Search for the cell housing the specified text and yield its [X, Y] center coordinate. 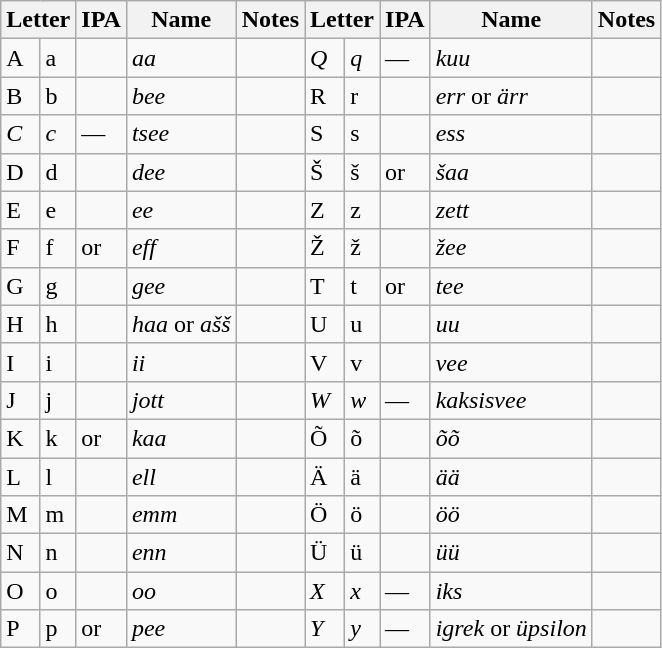
öö [511, 515]
ž [362, 248]
e [58, 210]
bee [181, 96]
p [58, 629]
Ž [325, 248]
b [58, 96]
w [362, 400]
žee [511, 248]
m [58, 515]
D [20, 172]
šaa [511, 172]
tee [511, 286]
Ö [325, 515]
üü [511, 553]
G [20, 286]
u [362, 324]
v [362, 362]
Q [325, 58]
r [362, 96]
B [20, 96]
gee [181, 286]
Y [325, 629]
g [58, 286]
S [325, 134]
i [58, 362]
M [20, 515]
V [325, 362]
õ [362, 438]
err or ärr [511, 96]
N [20, 553]
ii [181, 362]
y [362, 629]
kuu [511, 58]
emm [181, 515]
Š [325, 172]
H [20, 324]
uu [511, 324]
h [58, 324]
f [58, 248]
ell [181, 477]
enn [181, 553]
ess [511, 134]
haa or ašš [181, 324]
jott [181, 400]
z [362, 210]
s [362, 134]
P [20, 629]
C [20, 134]
x [362, 591]
a [58, 58]
š [362, 172]
J [20, 400]
k [58, 438]
j [58, 400]
W [325, 400]
ää [511, 477]
tsee [181, 134]
kaa [181, 438]
Ä [325, 477]
vee [511, 362]
iks [511, 591]
õõ [511, 438]
Ü [325, 553]
I [20, 362]
F [20, 248]
igrek or üpsilon [511, 629]
d [58, 172]
q [362, 58]
ee [181, 210]
K [20, 438]
O [20, 591]
n [58, 553]
Z [325, 210]
kaksisvee [511, 400]
X [325, 591]
ü [362, 553]
A [20, 58]
U [325, 324]
E [20, 210]
Õ [325, 438]
ä [362, 477]
L [20, 477]
aa [181, 58]
T [325, 286]
dee [181, 172]
t [362, 286]
R [325, 96]
eff [181, 248]
l [58, 477]
c [58, 134]
oo [181, 591]
zett [511, 210]
pee [181, 629]
o [58, 591]
ö [362, 515]
